Provide the (x, y) coordinate of the cell's center where the given text is located.  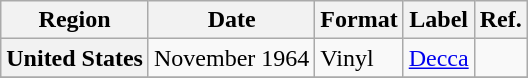
November 1964 (231, 58)
Date (231, 20)
Region (75, 20)
United States (75, 58)
Decca (438, 58)
Ref. (500, 20)
Vinyl (359, 58)
Format (359, 20)
Label (438, 20)
